Find where the given text appears and provide that cell's center as (X, Y) coordinate. 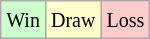
Draw (72, 20)
Loss (126, 20)
Win (24, 20)
